Determine the (X, Y) coordinate at the center of the cell enclosing the given text.  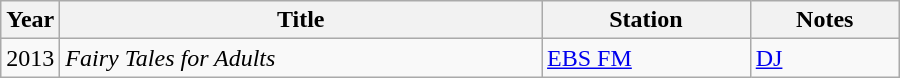
Year (30, 20)
2013 (30, 58)
Notes (824, 20)
DJ (824, 58)
EBS FM (646, 58)
Title (301, 20)
Fairy Tales for Adults (301, 58)
Station (646, 20)
